Return the [X, Y] coordinate for the center point of the cell that contains the specified text.  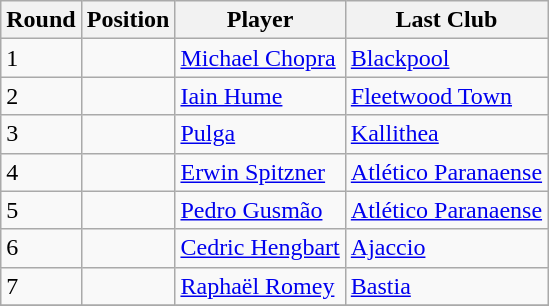
Pedro Gusmão [260, 210]
Bastia [446, 286]
2 [41, 96]
Player [260, 20]
Michael Chopra [260, 58]
3 [41, 134]
Blackpool [446, 58]
Raphaël Romey [260, 286]
Ajaccio [446, 248]
Cedric Hengbart [260, 248]
4 [41, 172]
6 [41, 248]
Pulga [260, 134]
Fleetwood Town [446, 96]
Position [128, 20]
Kallithea [446, 134]
Erwin Spitzner [260, 172]
Iain Hume [260, 96]
7 [41, 286]
5 [41, 210]
Last Club [446, 20]
Round [41, 20]
1 [41, 58]
